For the text-containing cell, return its midpoint in (x, y) coordinate format. 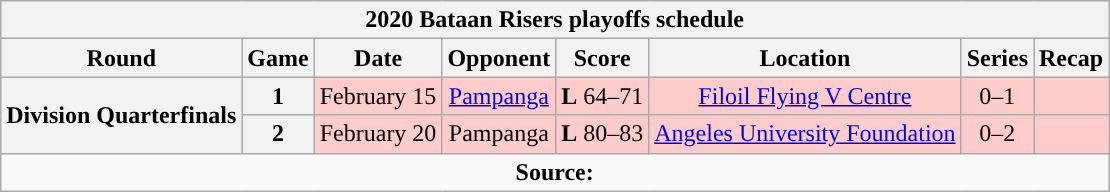
Location (805, 58)
February 15 (378, 96)
L 80–83 (602, 134)
0–1 (997, 96)
2020 Bataan Risers playoffs schedule (555, 20)
Source: (555, 172)
Round (122, 58)
Score (602, 58)
Recap (1072, 58)
February 20 (378, 134)
Series (997, 58)
Filoil Flying V Centre (805, 96)
0–2 (997, 134)
Game (278, 58)
Opponent (499, 58)
Angeles University Foundation (805, 134)
1 (278, 96)
L 64–71 (602, 96)
Division Quarterfinals (122, 115)
2 (278, 134)
Date (378, 58)
